From the cell containing the given text, extract its center point as [X, Y] coordinate. 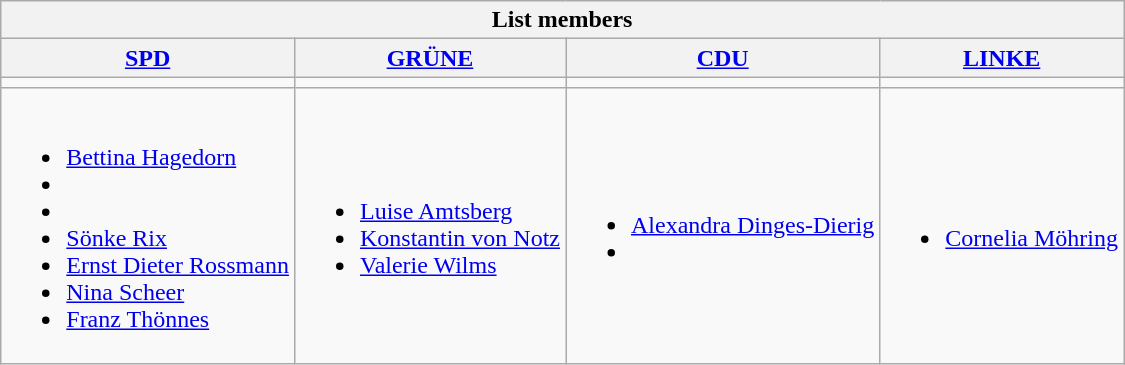
GRÜNE [430, 58]
Luise AmtsbergKonstantin von NotzValerie Wilms [430, 226]
CDU [723, 58]
Bettina HagedornSönke RixErnst Dieter RossmannNina ScheerFranz Thönnes [148, 226]
LINKE [1002, 58]
List members [562, 20]
Cornelia Möhring [1002, 226]
Alexandra Dinges-Dierig [723, 226]
SPD [148, 58]
